From the cell containing the given text, extract its center point as (X, Y) coordinate. 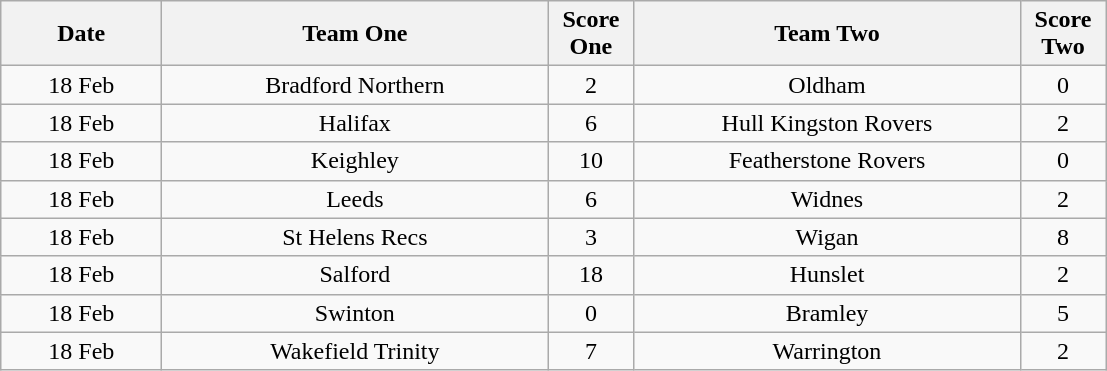
Leeds (355, 199)
10 (591, 161)
Team Two (827, 34)
Widnes (827, 199)
Score One (591, 34)
18 (591, 275)
St Helens Recs (355, 237)
5 (1063, 313)
Wakefield Trinity (355, 351)
8 (1063, 237)
Score Two (1063, 34)
Hunslet (827, 275)
Hull Kingston Rovers (827, 123)
Bradford Northern (355, 85)
Team One (355, 34)
7 (591, 351)
Bramley (827, 313)
Warrington (827, 351)
Keighley (355, 161)
Date (82, 34)
Featherstone Rovers (827, 161)
Swinton (355, 313)
Wigan (827, 237)
Salford (355, 275)
Oldham (827, 85)
3 (591, 237)
Halifax (355, 123)
